Return (X, Y) of the center of cell containing provided text 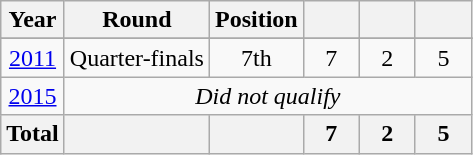
Position (256, 20)
2011 (33, 58)
2015 (33, 96)
Total (33, 134)
Quarter-finals (136, 58)
Round (136, 20)
Year (33, 20)
7th (256, 58)
Did not qualify (268, 96)
